Extract the (x, y) coordinate from the center of the cell holding the provided text.  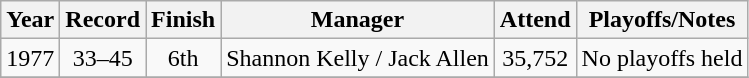
No playoffs held (662, 58)
33–45 (103, 58)
1977 (30, 58)
Manager (358, 20)
Shannon Kelly / Jack Allen (358, 58)
35,752 (535, 58)
Record (103, 20)
Year (30, 20)
Finish (184, 20)
Attend (535, 20)
6th (184, 58)
Playoffs/Notes (662, 20)
